Return the [X, Y] coordinate for the center point of the cell that contains the specified text.  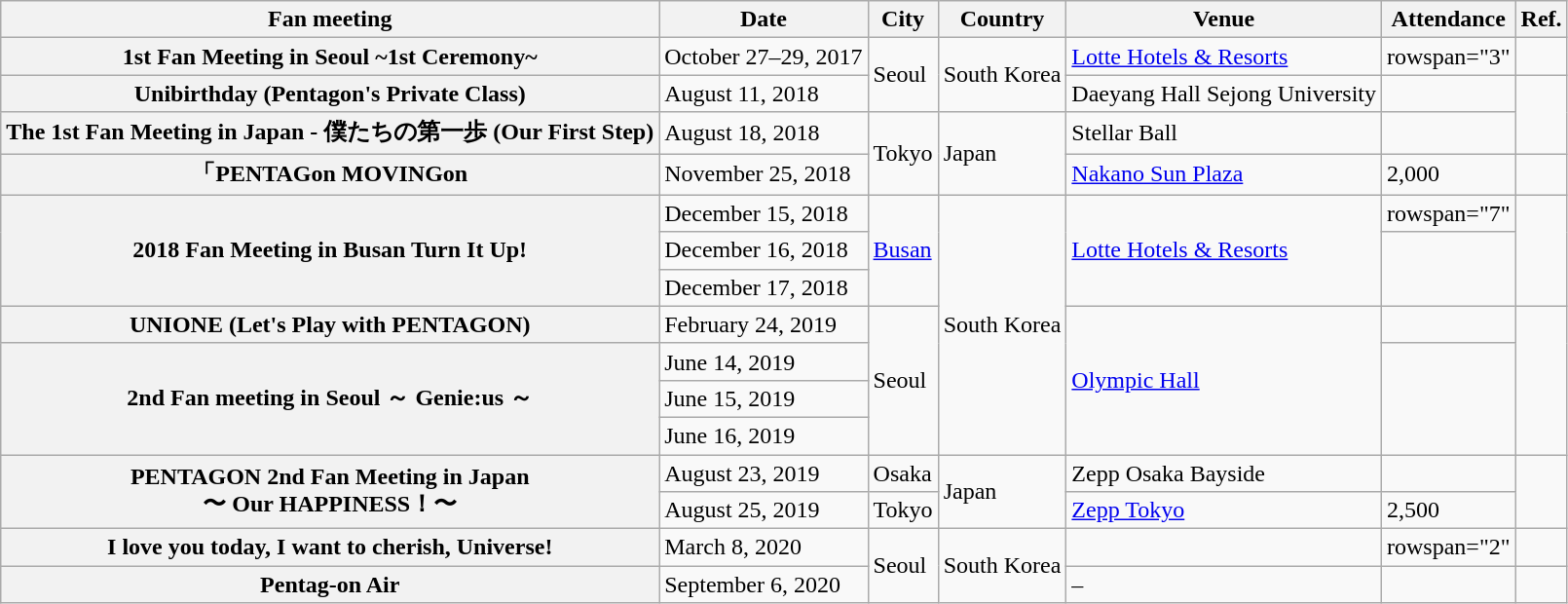
June 15, 2019 [764, 398]
August 25, 2019 [764, 510]
The 1st Fan Meeting in Japan - 僕たちの第一歩 (Our First Step) [330, 132]
2nd Fan meeting in Seoul ～ Genie:us ～ [330, 398]
1st Fan Meeting in Seoul ~1st Ceremony~ [330, 57]
I love you today, I want to cherish, Universe! [330, 547]
June 14, 2019 [764, 361]
August 18, 2018 [764, 132]
February 24, 2019 [764, 324]
December 17, 2018 [764, 287]
Attendance [1449, 19]
September 6, 2020 [764, 585]
Stellar Ball [1224, 132]
rowspan="3" [1449, 57]
– [1224, 585]
Pentag-on Air [330, 585]
PENTAGON 2nd Fan Meeting in Japan〜 Our HAPPINESS！〜 [330, 491]
2,000 [1449, 175]
Osaka [903, 472]
December 16, 2018 [764, 250]
Daeyang Hall Sejong University [1224, 94]
December 15, 2018 [764, 213]
August 11, 2018 [764, 94]
rowspan="2" [1449, 547]
October 27–29, 2017 [764, 57]
rowspan="7" [1449, 213]
June 16, 2019 [764, 435]
Date [764, 19]
Nakano Sun Plaza [1224, 175]
Zepp Osaka Bayside [1224, 472]
March 8, 2020 [764, 547]
2,500 [1449, 510]
Country [1002, 19]
Zepp Tokyo [1224, 510]
UNIONE (Let's Play with PENTAGON) [330, 324]
2018 Fan Meeting in Busan Turn It Up! [330, 250]
Fan meeting [330, 19]
「PENTAGon MOVINGon [330, 175]
Unibirthday (Pentagon's Private Class) [330, 94]
Olympic Hall [1224, 380]
City [903, 19]
Ref. [1541, 19]
August 23, 2019 [764, 472]
November 25, 2018 [764, 175]
Busan [903, 250]
Venue [1224, 19]
